Output the (X, Y) coordinate of the center of the cell containing the given text.  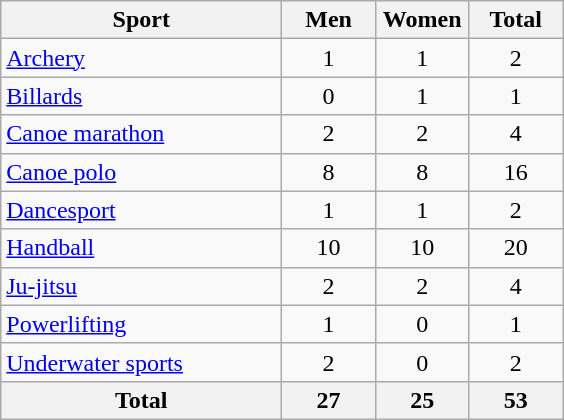
Canoe polo (142, 172)
16 (516, 172)
25 (422, 400)
53 (516, 400)
Powerlifting (142, 324)
Women (422, 20)
Handball (142, 248)
Underwater sports (142, 362)
Dancesport (142, 210)
Sport (142, 20)
Ju-jitsu (142, 286)
Men (329, 20)
20 (516, 248)
Archery (142, 58)
Canoe marathon (142, 134)
Billards (142, 96)
27 (329, 400)
